Determine the (X, Y) coordinate at the center of the cell enclosing the given text.  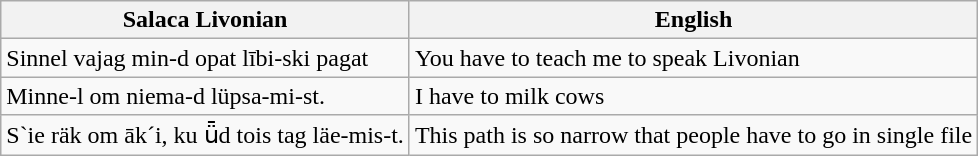
Sinnel vajag min-d opat lībi-ski pagat (206, 58)
Minne-l om niema-d lüpsa-mi-st. (206, 96)
S`ie räk om āk´i, ku ǖd tois tag läe-mis-t. (206, 135)
I have to milk cows (693, 96)
This path is so narrow that people have to go in single file (693, 135)
You have to teach me to speak Livonian (693, 58)
Salaca Livonian (206, 20)
English (693, 20)
